Provide the [x, y] coordinate of the cell's center where the given text is located.  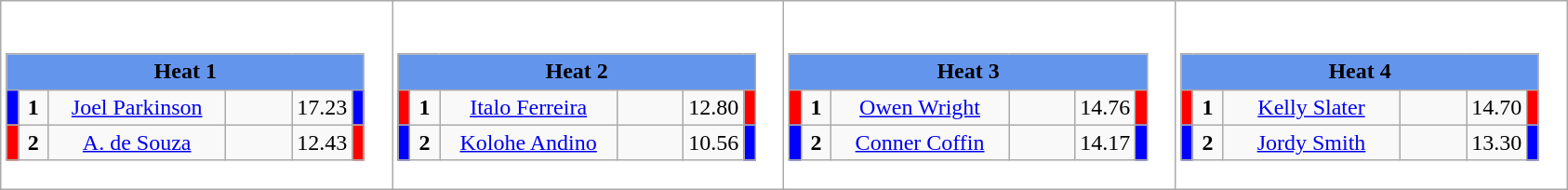
Owen Wright [921, 107]
Kolohe Andino [528, 142]
Heat 3 1 Owen Wright 14.76 2 Conner Coffin 14.17 [980, 95]
Heat 1 [185, 72]
12.43 [322, 142]
14.70 [1497, 107]
Heat 2 [577, 72]
Heat 1 1 Joel Parkinson 17.23 2 A. de Souza 12.43 [197, 95]
14.17 [1105, 142]
14.76 [1105, 107]
Italo Ferreira [528, 107]
Heat 3 [968, 72]
12.80 [714, 107]
10.56 [714, 142]
A. de Souza [138, 142]
Kelly Slater [1311, 107]
17.23 [322, 107]
Joel Parkinson [138, 107]
Conner Coffin [921, 142]
13.30 [1497, 142]
Heat 4 [1360, 72]
Jordy Smith [1311, 142]
Heat 2 1 Italo Ferreira 12.80 2 Kolohe Andino 10.56 [588, 95]
Heat 4 1 Kelly Slater 14.70 2 Jordy Smith 13.30 [1371, 95]
